Locate the cell with the specified text and output its (X, Y) center coordinate. 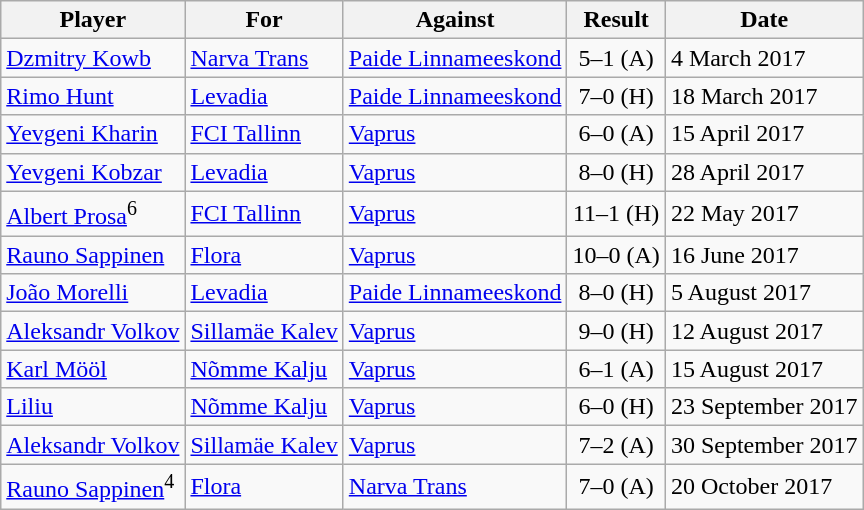
16 June 2017 (764, 255)
12 August 2017 (764, 331)
Liliu (93, 407)
Yevgeni Kharin (93, 134)
7–0 (A) (616, 486)
5 August 2017 (764, 293)
5–1 (A) (616, 58)
Result (616, 20)
18 March 2017 (764, 96)
6–1 (A) (616, 369)
Rauno Sappinen (93, 255)
For (264, 20)
7–2 (A) (616, 445)
22 May 2017 (764, 214)
João Morelli (93, 293)
20 October 2017 (764, 486)
Rimo Hunt (93, 96)
15 August 2017 (764, 369)
15 April 2017 (764, 134)
23 September 2017 (764, 407)
11–1 (H) (616, 214)
30 September 2017 (764, 445)
Karl Mööl (93, 369)
Rauno Sappinen4 (93, 486)
Player (93, 20)
10–0 (A) (616, 255)
6–0 (A) (616, 134)
4 March 2017 (764, 58)
Against (455, 20)
28 April 2017 (764, 172)
6–0 (H) (616, 407)
Dzmitry Kowb (93, 58)
Yevgeni Kobzar (93, 172)
9–0 (H) (616, 331)
7–0 (H) (616, 96)
Date (764, 20)
Albert Prosa6 (93, 214)
